From the cell containing the given text, extract its center point as [X, Y] coordinate. 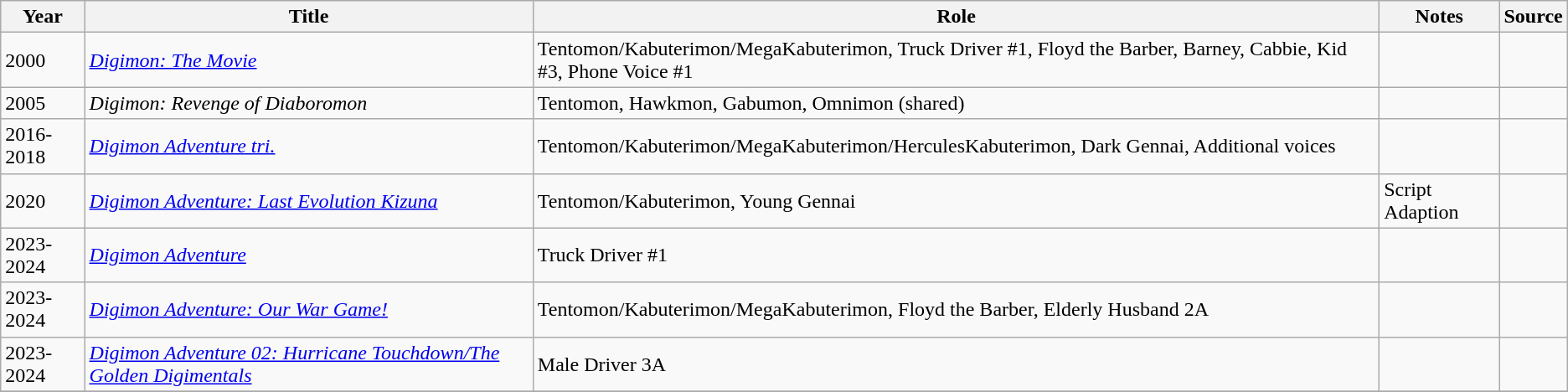
2005 [43, 103]
Digimon Adventure: Our War Game! [308, 310]
Truck Driver #1 [956, 255]
Script Adaption [1439, 201]
Year [43, 17]
2000 [43, 60]
Digimon: The Movie [308, 60]
Digimon Adventure [308, 255]
Digimon: Revenge of Diaboromon [308, 103]
Tentomon, Hawkmon, Gabumon, Omnimon (shared) [956, 103]
Tentomon/Kabuterimon/MegaKabuterimon/HerculesKabuterimon, Dark Gennai, Additional voices [956, 146]
Tentomon/Kabuterimon, Young Gennai [956, 201]
Tentomon/Kabuterimon/MegaKabuterimon, Truck Driver #1, Floyd the Barber, Barney, Cabbie, Kid #3, Phone Voice #1 [956, 60]
Source [1533, 17]
Role [956, 17]
2020 [43, 201]
Digimon Adventure 02: Hurricane Touchdown/The Golden Digimentals [308, 364]
2016-2018 [43, 146]
Tentomon/Kabuterimon/MegaKabuterimon, Floyd the Barber, Elderly Husband 2A [956, 310]
Male Driver 3A [956, 364]
Digimon Adventure: Last Evolution Kizuna [308, 201]
Title [308, 17]
Notes [1439, 17]
Digimon Adventure tri. [308, 146]
